Extract the [X, Y] coordinate from the center of the cell holding the provided text.  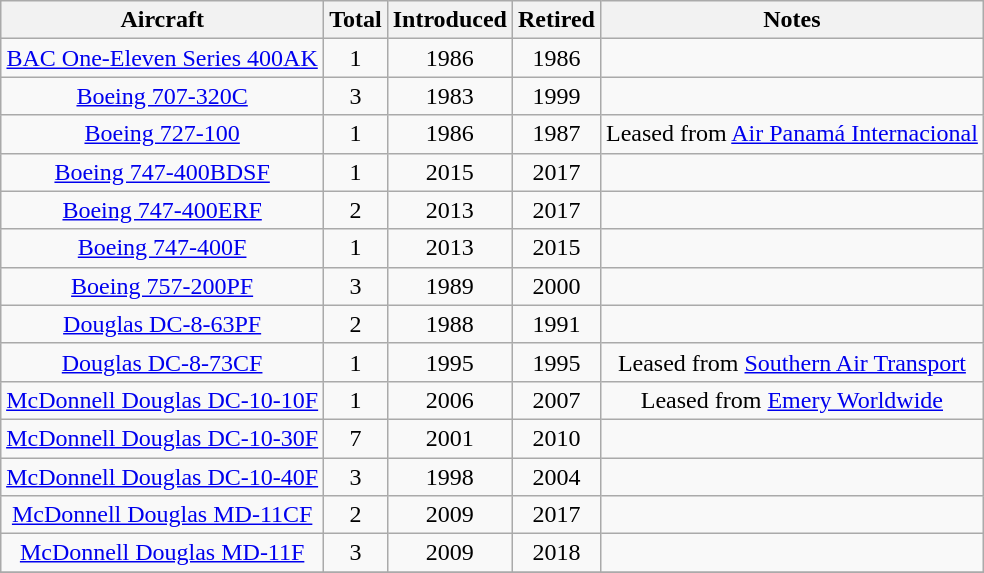
1991 [557, 324]
1998 [450, 477]
2007 [557, 400]
Retired [557, 20]
Boeing 707-320C [162, 96]
Boeing 747-400F [162, 248]
Douglas DC-8-63PF [162, 324]
Introduced [450, 20]
McDonnell Douglas DC-10-10F [162, 400]
Boeing 757-200PF [162, 286]
Boeing 727-100 [162, 134]
BAC One-Eleven Series 400AK [162, 58]
2018 [557, 553]
1987 [557, 134]
1989 [450, 286]
1983 [450, 96]
2000 [557, 286]
Notes [792, 20]
Douglas DC-8-73CF [162, 362]
McDonnell Douglas DC-10-30F [162, 438]
2006 [450, 400]
McDonnell Douglas MD-11F [162, 553]
7 [356, 438]
McDonnell Douglas MD-11CF [162, 515]
Aircraft [162, 20]
1988 [450, 324]
Leased from Emery Worldwide [792, 400]
1999 [557, 96]
McDonnell Douglas DC-10-40F [162, 477]
2001 [450, 438]
Boeing 747-400BDSF [162, 172]
Leased from Air Panamá Internacional [792, 134]
2010 [557, 438]
Leased from Southern Air Transport [792, 362]
2004 [557, 477]
Total [356, 20]
Boeing 747-400ERF [162, 210]
